Scan for the cell matching the given text and deliver its (x, y) coordinate at center. 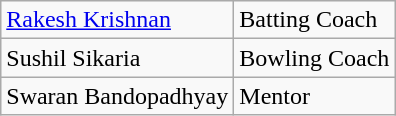
Sushil Sikaria (118, 58)
Swaran Bandopadhyay (118, 96)
Bowling Coach (314, 58)
Rakesh Krishnan (118, 20)
Mentor (314, 96)
Batting Coach (314, 20)
